From the cell containing the given text, extract its center point as [X, Y] coordinate. 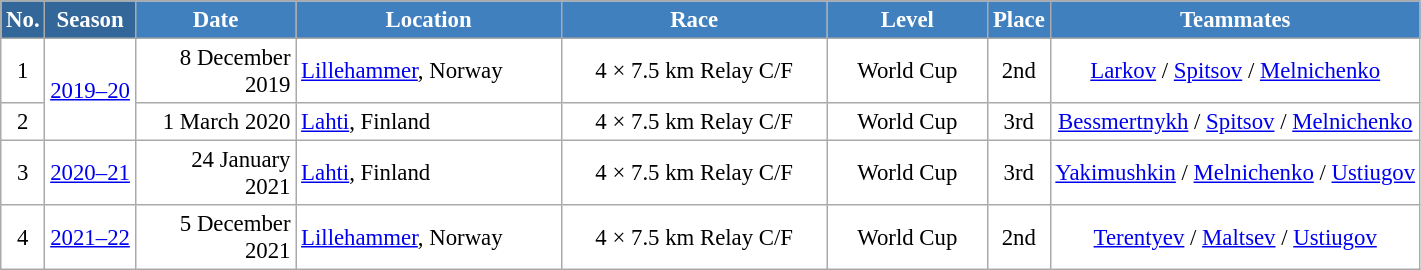
2 [23, 122]
Location [429, 20]
1 [23, 72]
Place [1019, 20]
2019–20 [90, 90]
Level [908, 20]
Yakimushkin / Melnichenko / Ustiugov [1235, 174]
3 [23, 174]
Terentyev / Maltsev / Ustiugov [1235, 238]
24 January 2021 [216, 174]
2020–21 [90, 174]
No. [23, 20]
4 [23, 238]
Teammates [1235, 20]
Date [216, 20]
Bessmertnykh / Spitsov / Melnichenko [1235, 122]
1 March 2020 [216, 122]
8 December 2019 [216, 72]
2021–22 [90, 238]
Season [90, 20]
5 December 2021 [216, 238]
Race [694, 20]
Larkov / Spitsov / Melnichenko [1235, 72]
